Locate the cell with the specified text and output its (x, y) center coordinate. 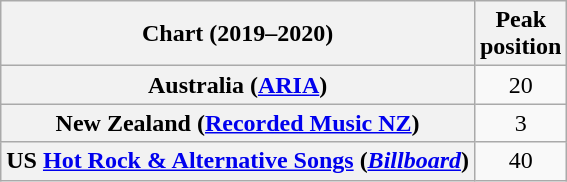
20 (520, 85)
Chart (2019–2020) (238, 34)
3 (520, 123)
Peakposition (520, 34)
Australia (ARIA) (238, 85)
US Hot Rock & Alternative Songs (Billboard) (238, 161)
New Zealand (Recorded Music NZ) (238, 123)
40 (520, 161)
